Detect which cell encompasses the target text, then output its (X, Y) center coordinate. 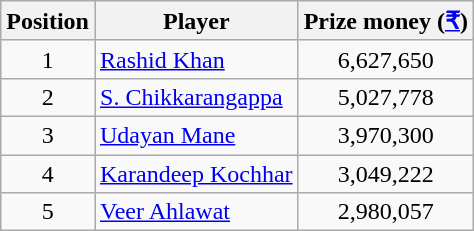
3,970,300 (386, 135)
2,980,057 (386, 212)
Veer Ahlawat (196, 212)
6,627,650 (386, 59)
Position (48, 21)
Udayan Mane (196, 135)
3,049,222 (386, 173)
Karandeep Kochhar (196, 173)
5 (48, 212)
S. Chikkarangappa (196, 97)
Rashid Khan (196, 59)
Player (196, 21)
3 (48, 135)
5,027,778 (386, 97)
1 (48, 59)
Prize money (₹) (386, 21)
2 (48, 97)
4 (48, 173)
